Pinpoint the cell where the given text exists, returning its (x, y) midpoint coordinate. 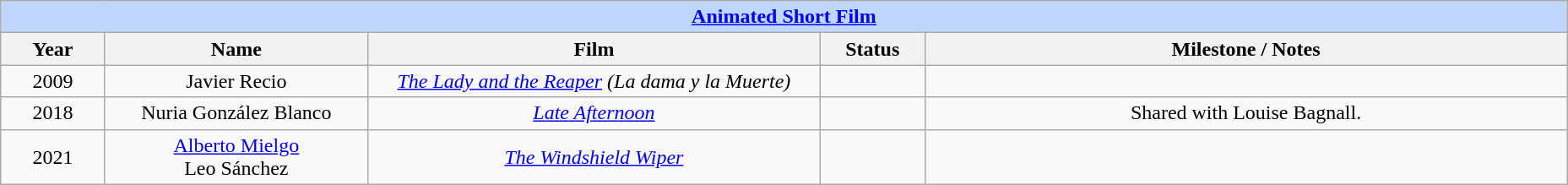
The Lady and the Reaper (La dama y la Muerte) (594, 81)
Animated Short Film (784, 17)
Status (872, 49)
Shared with Louise Bagnall. (1246, 113)
Javier Recio (236, 81)
Nuria González Blanco (236, 113)
Alberto MielgoLeo Sánchez (236, 157)
Milestone / Notes (1246, 49)
Year (53, 49)
Late Afternoon (594, 113)
Name (236, 49)
2021 (53, 157)
Film (594, 49)
2018 (53, 113)
2009 (53, 81)
The Windshield Wiper (594, 157)
